Locate the cell with the specified text and output its (x, y) center coordinate. 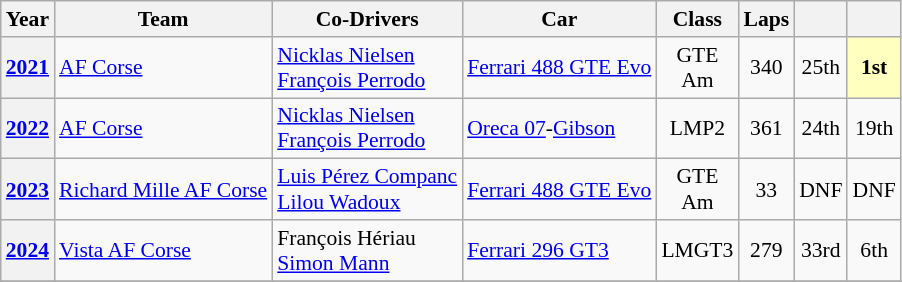
2022 (28, 128)
Car (559, 19)
2023 (28, 190)
Luis Pérez Companc Lilou Wadoux (367, 190)
Oreca 07-Gibson (559, 128)
Richard Mille AF Corse (163, 190)
LMP2 (697, 128)
Co-Drivers (367, 19)
1st (874, 68)
2021 (28, 68)
279 (766, 250)
25th (820, 68)
Ferrari 296 GT3 (559, 250)
LMGT3 (697, 250)
33 (766, 190)
6th (874, 250)
Team (163, 19)
Class (697, 19)
19th (874, 128)
361 (766, 128)
François Hériau Simon Mann (367, 250)
24th (820, 128)
340 (766, 68)
2024 (28, 250)
Year (28, 19)
33rd (820, 250)
Laps (766, 19)
Vista AF Corse (163, 250)
